Determine the (X, Y) coordinate at the center of the cell enclosing the given text.  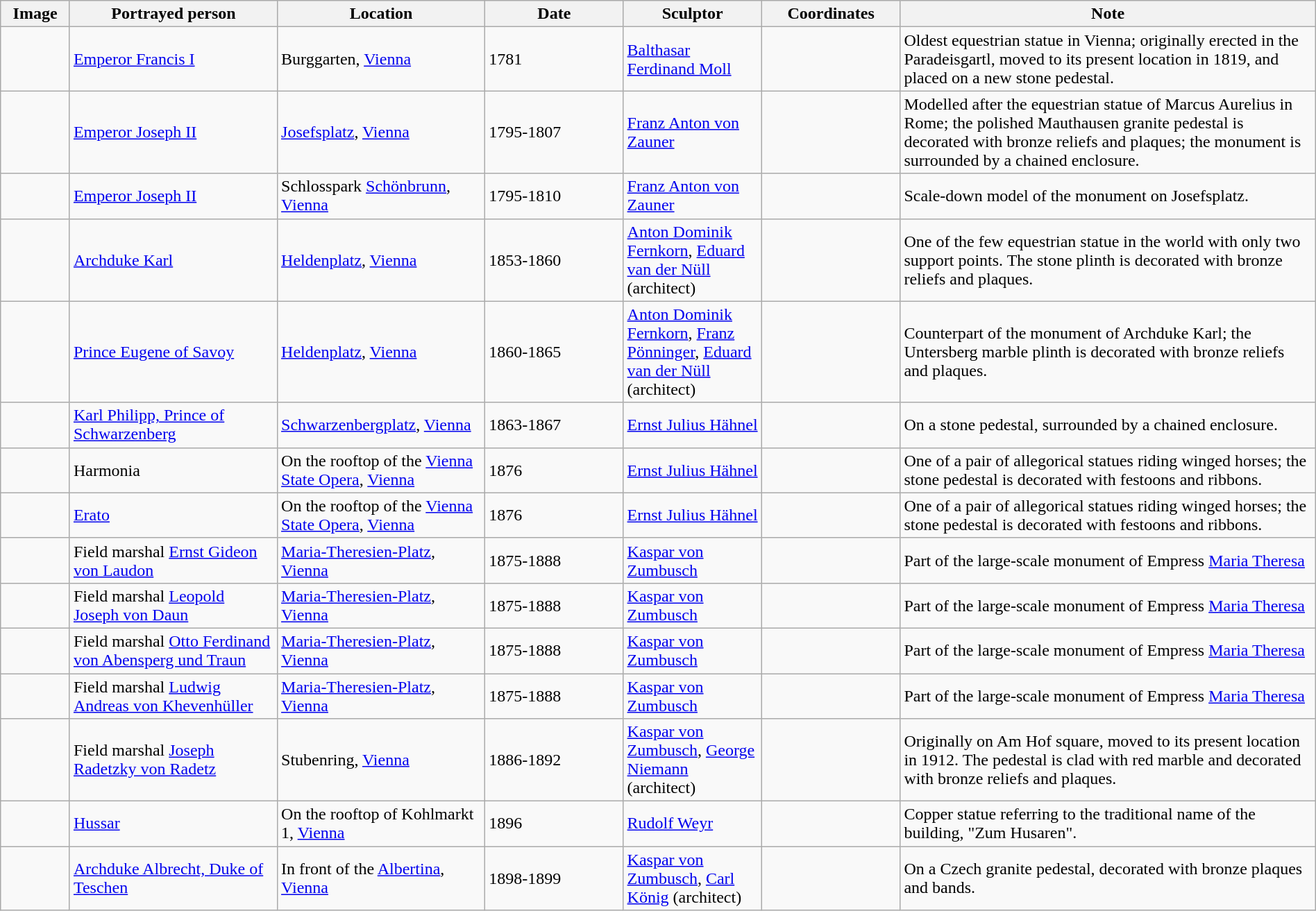
Copper statue referring to the traditional name of the building, "Zum Husaren". (1108, 824)
Sculptor (693, 14)
Stubenring, Vienna (382, 760)
1860-1865 (554, 352)
Emperor Francis I (174, 59)
Note (1108, 14)
Karl Philipp, Prince of Schwarzenberg (174, 425)
Rudolf Weyr (693, 824)
Archduke Albrecht, Duke of Teschen (174, 878)
1853-1860 (554, 259)
Field marshal Ernst Gideon von Laudon (174, 561)
Portrayed person (174, 14)
Location (382, 14)
On the rooftop of Kohlmarkt 1, Vienna (382, 824)
On a Czech granite pedestal, decorated with bronze plaques and bands. (1108, 878)
Date (554, 14)
One of the few equestrian statue in the world with only two support points. The stone plinth is decorated with bronze reliefs and plaques. (1108, 259)
1863-1867 (554, 425)
Field marshal Joseph Radetzky von Radetz (174, 760)
Field marshal Leopold Joseph von Daun (174, 605)
Field marshal Otto Ferdinand von Abensperg und Traun (174, 651)
Kaspar von Zumbusch, Carl König (architect) (693, 878)
Archduke Karl (174, 259)
Prince Eugene of Savoy (174, 352)
1795-1810 (554, 196)
1886-1892 (554, 760)
Schlosspark Schönbrunn, Vienna (382, 196)
Coordinates (830, 14)
Schwarzenbergplatz, Vienna (382, 425)
1896 (554, 824)
1795-1807 (554, 132)
Kaspar von Zumbusch, George Niemann (architect) (693, 760)
Harmonia (174, 470)
Anton Dominik Fernkorn, Eduard van der Nüll (architect) (693, 259)
Hussar (174, 824)
Burggarten, Vienna (382, 59)
On a stone pedestal, surrounded by a chained enclosure. (1108, 425)
1898-1899 (554, 878)
Counterpart of the monument of Archduke Karl; the Untersberg marble plinth is decorated with bronze reliefs and plaques. (1108, 352)
Josefsplatz, Vienna (382, 132)
Scale-down model of the monument on Josefsplatz. (1108, 196)
Balthasar Ferdinand Moll (693, 59)
Image (35, 14)
Anton Dominik Fernkorn, Franz Pönninger, Eduard van der Nüll (architect) (693, 352)
In front of the Albertina, Vienna (382, 878)
1781 (554, 59)
Erato (174, 515)
Field marshal Ludwig Andreas von Khevenhüller (174, 695)
